Output the (x, y) coordinate of the center of the cell containing the given text.  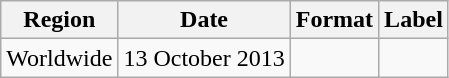
Format (334, 20)
Date (204, 20)
Label (414, 20)
13 October 2013 (204, 58)
Worldwide (60, 58)
Region (60, 20)
